Extract the (X, Y) coordinate from the center of the cell holding the provided text.  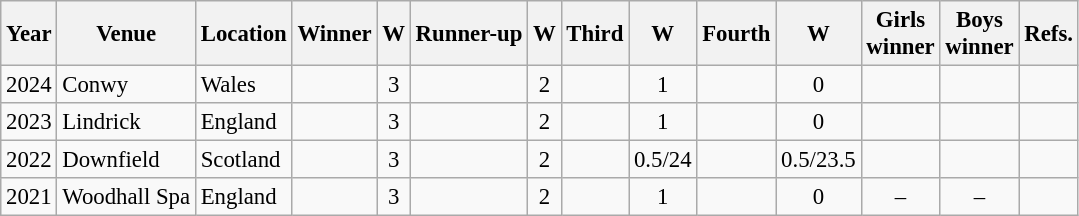
Year (29, 34)
Boyswinner (980, 34)
Location (244, 34)
Winner (334, 34)
Third (595, 34)
Lindrick (126, 122)
2024 (29, 85)
Refs. (1048, 34)
Runner-up (468, 34)
2023 (29, 122)
Woodhall Spa (126, 197)
Wales (244, 85)
Venue (126, 34)
0.5/24 (663, 160)
Conwy (126, 85)
2021 (29, 197)
Downfield (126, 160)
0.5/23.5 (818, 160)
Scotland (244, 160)
Girlswinner (900, 34)
Fourth (736, 34)
2022 (29, 160)
